Scan for the cell matching the given text and deliver its [X, Y] coordinate at center. 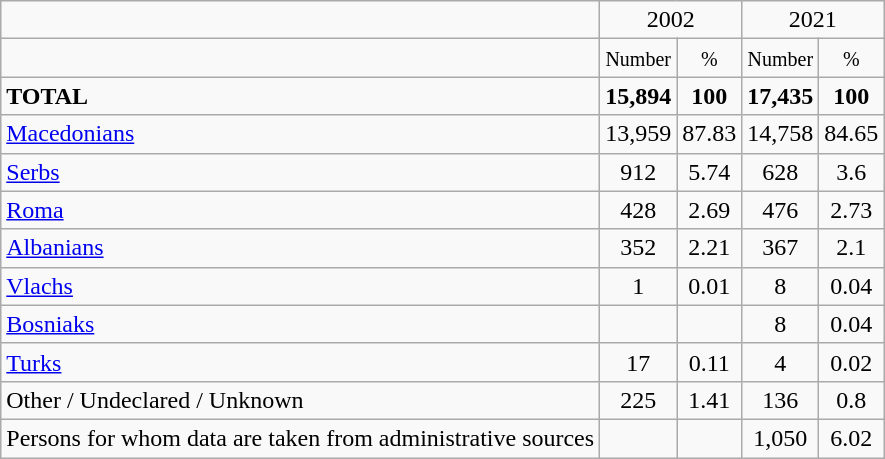
2.21 [710, 248]
1,050 [780, 438]
1.41 [710, 400]
476 [780, 210]
Bosniaks [300, 324]
225 [638, 400]
912 [638, 172]
Vlachs [300, 286]
Other / Undeclared / Unknown [300, 400]
Macedonians [300, 134]
352 [638, 248]
0.01 [710, 286]
Serbs [300, 172]
17 [638, 362]
84.65 [852, 134]
15,894 [638, 96]
0.02 [852, 362]
2.1 [852, 248]
367 [780, 248]
TOTAL [300, 96]
Roma [300, 210]
628 [780, 172]
1 [638, 286]
4 [780, 362]
2002 [671, 20]
Albanians [300, 248]
0.8 [852, 400]
14,758 [780, 134]
136 [780, 400]
428 [638, 210]
2.69 [710, 210]
13,959 [638, 134]
6.02 [852, 438]
2.73 [852, 210]
2021 [813, 20]
0.11 [710, 362]
3.6 [852, 172]
17,435 [780, 96]
Turks [300, 362]
5.74 [710, 172]
Persons for whom data are taken from administrative sources [300, 438]
87.83 [710, 134]
